From the cell containing the given text, extract its center point as (x, y) coordinate. 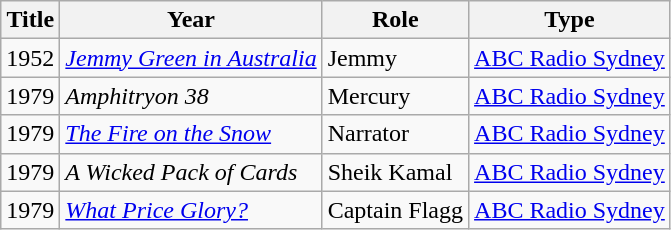
Amphitryon 38 (191, 96)
Captain Flagg (395, 210)
1952 (30, 58)
Sheik Kamal (395, 172)
Jemmy Green in Australia (191, 58)
Jemmy (395, 58)
What Price Glory? (191, 210)
Mercury (395, 96)
The Fire on the Snow (191, 134)
Title (30, 20)
Year (191, 20)
Type (570, 20)
Narrator (395, 134)
A Wicked Pack of Cards (191, 172)
Role (395, 20)
